Locate the cell with the specified text and output its [x, y] center coordinate. 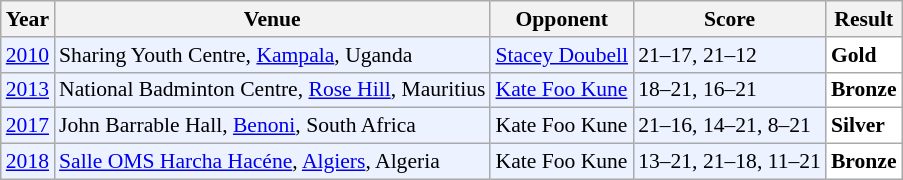
2018 [28, 162]
2013 [28, 90]
Result [864, 19]
Opponent [562, 19]
2010 [28, 55]
Venue [272, 19]
Year [28, 19]
Silver [864, 126]
21–16, 14–21, 8–21 [730, 126]
Gold [864, 55]
13–21, 21–18, 11–21 [730, 162]
National Badminton Centre, Rose Hill, Mauritius [272, 90]
18–21, 16–21 [730, 90]
Sharing Youth Centre, Kampala, Uganda [272, 55]
John Barrable Hall, Benoni, South Africa [272, 126]
Salle OMS Harcha Hacéne, Algiers, Algeria [272, 162]
Stacey Doubell [562, 55]
21–17, 21–12 [730, 55]
2017 [28, 126]
Score [730, 19]
